Determine the [x, y] coordinate at the center of the cell enclosing the given text.  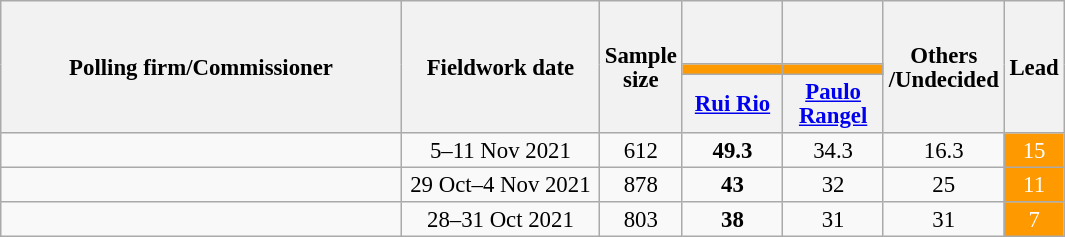
11 [1034, 186]
Others/Undecided [944, 67]
43 [732, 186]
34.3 [834, 150]
878 [640, 186]
7 [1034, 220]
15 [1034, 150]
Rui Rio [732, 104]
Paulo Rangel [834, 104]
Fieldwork date [500, 67]
29 Oct–4 Nov 2021 [500, 186]
803 [640, 220]
Sample size [640, 67]
25 [944, 186]
16.3 [944, 150]
Lead [1034, 67]
49.3 [732, 150]
612 [640, 150]
5–11 Nov 2021 [500, 150]
32 [834, 186]
38 [732, 220]
Polling firm/Commissioner [202, 67]
28–31 Oct 2021 [500, 220]
